Locate the cell with the specified text and output its (X, Y) center coordinate. 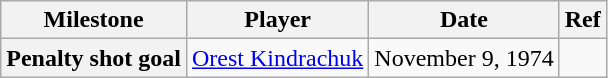
Milestone (94, 20)
November 9, 1974 (464, 58)
Player (277, 20)
Ref (582, 20)
Orest Kindrachuk (277, 58)
Date (464, 20)
Penalty shot goal (94, 58)
